Output the (x, y) coordinate of the center of the cell containing the given text.  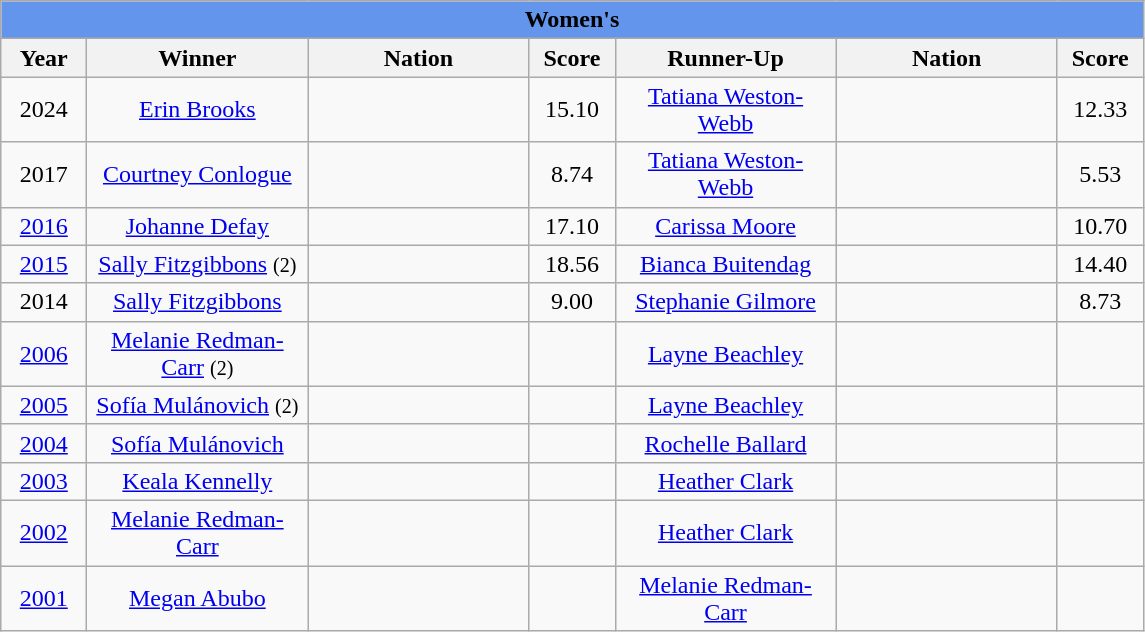
2024 (44, 110)
2017 (44, 174)
2016 (44, 226)
2015 (44, 264)
18.56 (572, 264)
9.00 (572, 302)
Rochelle Ballard (726, 443)
5.53 (1100, 174)
15.10 (572, 110)
Carissa Moore (726, 226)
Stephanie Gilmore (726, 302)
Winner (198, 58)
Bianca Buitendag (726, 264)
2006 (44, 354)
Sally Fitzgibbons (198, 302)
2005 (44, 405)
Erin Brooks (198, 110)
Melanie Redman-Carr (2) (198, 354)
Sofía Mulánovich (2) (198, 405)
17.10 (572, 226)
2004 (44, 443)
Johanne Defay (198, 226)
Keala Kennelly (198, 481)
Women's (572, 20)
Year (44, 58)
10.70 (1100, 226)
2014 (44, 302)
Courtney Conlogue (198, 174)
8.74 (572, 174)
Megan Abubo (198, 598)
2002 (44, 532)
Runner-Up (726, 58)
2001 (44, 598)
8.73 (1100, 302)
14.40 (1100, 264)
2003 (44, 481)
Sofía Mulánovich (198, 443)
Sally Fitzgibbons (2) (198, 264)
12.33 (1100, 110)
